Capture the cell that displays the provided text and extract its (x, y) central coordinate. 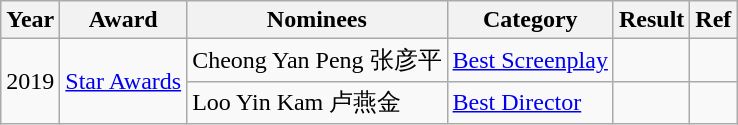
Year (30, 20)
Best Screenplay (530, 60)
Category (530, 20)
Star Awards (124, 82)
Best Director (530, 102)
Ref (714, 20)
Nominees (317, 20)
Loo Yin Kam 卢燕金 (317, 102)
Result (651, 20)
Cheong Yan Peng 张彦平 (317, 60)
2019 (30, 82)
Award (124, 20)
